Capture the cell that displays the provided text and extract its (x, y) central coordinate. 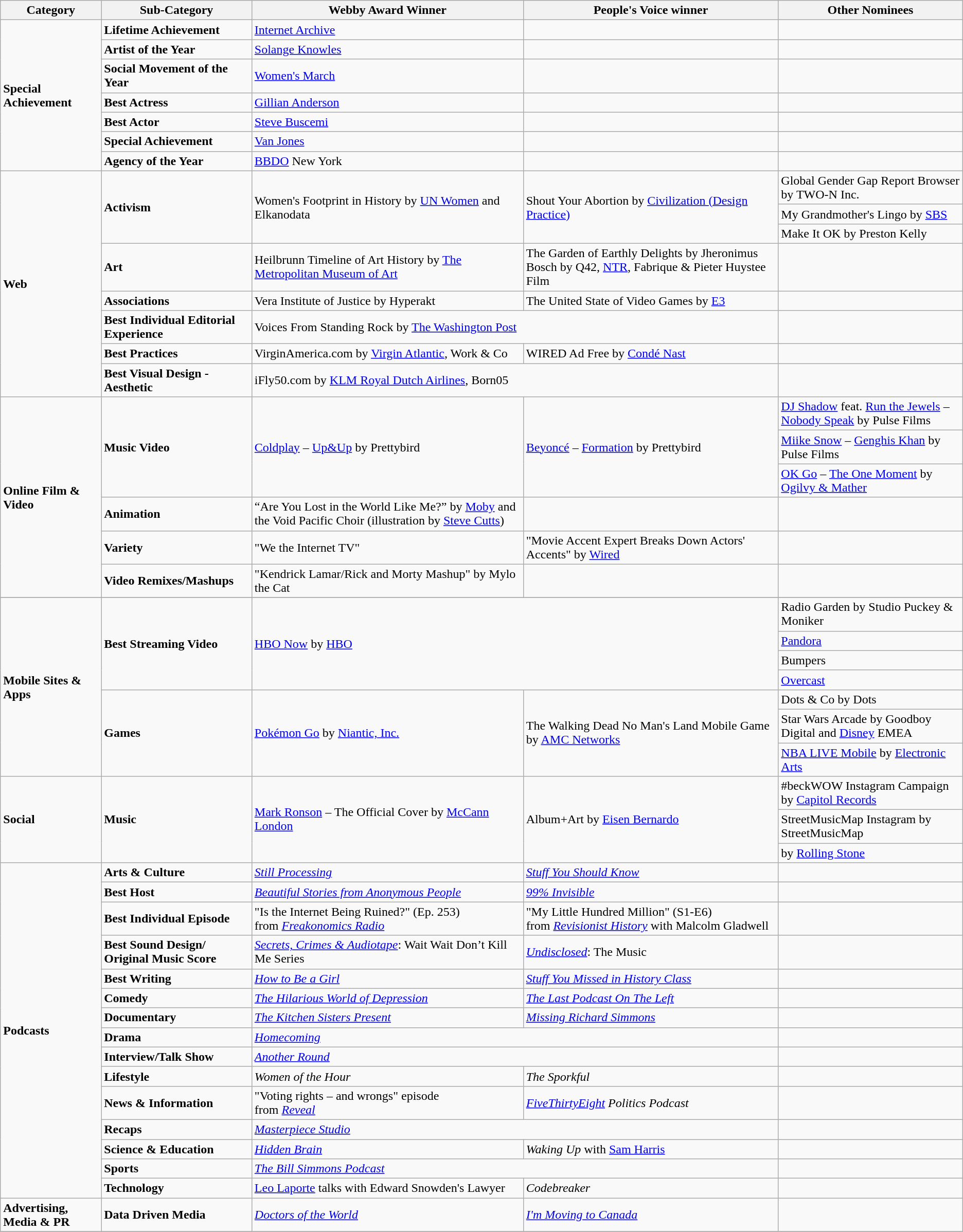
Beyoncé – Formation by Prettybird (651, 447)
Mark Ronson – The Official Cover by McCann London (387, 820)
Category (51, 10)
Sports (177, 1169)
Video Remixes/Mashups (177, 581)
Vera Institute of Justice by Hyperakt (387, 301)
Lifetime Achievement (177, 30)
Music Video (177, 447)
Miike Snow – Genghis Khan by Pulse Films (870, 447)
Bumpers (870, 660)
Lifestyle (177, 1076)
How to Be a Girl (387, 979)
Stuff You Missed in History Class (651, 979)
VirginAmerica.com by Virgin Atlantic, Work & Co (387, 354)
NBA LIVE Mobile by Electronic Arts (870, 759)
Artist of the Year (177, 49)
The Sporkful (651, 1076)
Webby Award Winner (387, 10)
Variety (177, 547)
#beckWOW Instagram Campaign by Capitol Records (870, 793)
Gillian Anderson (387, 102)
iFly50.com by KLM Royal Dutch Airlines, Born05 (515, 381)
99% Invisible (651, 892)
Arts & Culture (177, 873)
Interview/Talk Show (177, 1057)
Women's Footprint in History by UN Women and Elkanodata (387, 207)
Comedy (177, 998)
Secrets, Crimes & Audiotape: Wait Wait Don’t Kill Me Series (387, 952)
Make It OK by Preston Kelly (870, 233)
Associations (177, 301)
Women of the Hour (387, 1076)
The United State of Video Games by E3 (651, 301)
"My Little Hundred Million" (S1-E6)from Revisionist History with Malcolm Gladwell (651, 918)
Data Driven Media (177, 1215)
Van Jones (387, 141)
"Is the Internet Being Ruined?" (Ep. 253)from Freakonomics Radio (387, 918)
Mobile Sites & Apps (51, 687)
Agency of the Year (177, 161)
Still Processing (387, 873)
Best Sound Design/ Original Music Score (177, 952)
Music (177, 820)
Missing Richard Simmons (651, 1018)
Best Practices (177, 354)
by Rolling Stone (870, 853)
Best Writing (177, 979)
Star Wars Arcade by Goodboy Digital and Disney EMEA (870, 726)
Heilbrunn Timeline of Art History by The Metropolitan Museum of Art (387, 267)
Leo Laporte talks with Edward Snowden's Lawyer (387, 1188)
Other Nominees (870, 10)
The Walking Dead No Man's Land Mobile Game by AMC Networks (651, 733)
Radio Garden by Studio Puckey & Moniker (870, 614)
I'm Moving to Canada (651, 1215)
FiveThirtyEight Politics Podcast (651, 1102)
The Garden of Earthly Delights by Jheronimus Bosch by Q42, NTR, Fabrique & Pieter Huystee Film (651, 267)
Technology (177, 1188)
“Are You Lost in the World Like Me?” by Moby and the Void Pacific Choir (illustration by Steve Cutts) (387, 514)
Activism (177, 207)
OK Go – The One Moment by Ogilvy & Mather (870, 480)
People's Voice winner (651, 10)
Science & Education (177, 1149)
Another Round (515, 1057)
Recaps (177, 1129)
Drama (177, 1037)
Animation (177, 514)
Hidden Brain (387, 1149)
The Bill Simmons Podcast (515, 1169)
Stuff You Should Know (651, 873)
Codebreaker (651, 1188)
Advertising, Media & PR (51, 1215)
Art (177, 267)
Solange Knowles (387, 49)
Documentary (177, 1018)
"Movie Accent Expert Breaks Down Actors' Accents" by Wired (651, 547)
The Last Podcast On The Left (651, 998)
WIRED Ad Free by Condé Nast (651, 354)
News & Information (177, 1102)
Beautiful Stories from Anonymous People (387, 892)
"We the Internet TV" (387, 547)
Dots & Co by Dots (870, 699)
Social Movement of the Year (177, 76)
Undisclosed: The Music (651, 952)
Waking Up with Sam Harris (651, 1149)
Best Host (177, 892)
Best Individual Editorial Experience (177, 327)
Games (177, 733)
My Grandmother's Lingo by SBS (870, 214)
HBO Now by HBO (515, 644)
Best Actor (177, 122)
Women's March (387, 76)
Pokémon Go by Niantic, Inc. (387, 733)
Best Individual Episode (177, 918)
Doctors of the World (387, 1215)
Social (51, 820)
Album+Art by Eisen Bernardo (651, 820)
Best Visual Design - Aesthetic (177, 381)
"Voting rights – and wrongs" episodefrom Reveal (387, 1102)
BBDO New York (387, 161)
Pandora (870, 641)
The Kitchen Sisters Present (387, 1018)
DJ Shadow feat. Run the Jewels – Nobody Speak by Pulse Films (870, 413)
Shout Your Abortion by Civilization (Design Practice) (651, 207)
"Kendrick Lamar/Rick and Morty Mashup" by Mylo the Cat (387, 581)
Steve Buscemi (387, 122)
Voices From Standing Rock by The Washington Post (515, 327)
Masterpiece Studio (515, 1129)
Coldplay – Up&Up by Prettybird (387, 447)
StreetMusicMap Instagram by StreetMusicMap (870, 827)
Web (51, 284)
Homecoming (515, 1037)
Internet Archive (387, 30)
Global Gender Gap Report Browser by TWO-N Inc. (870, 187)
Podcasts (51, 1030)
The Hilarious World of Depression (387, 998)
Best Streaming Video (177, 644)
Overcast (870, 680)
Online Film & Video (51, 497)
Sub-Category (177, 10)
Best Actress (177, 102)
